Detect which cell encompasses the target text, then output its [x, y] center coordinate. 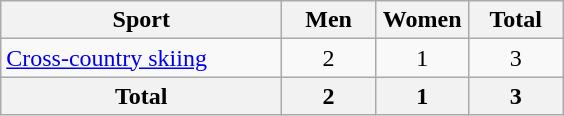
Sport [142, 20]
Men [329, 20]
Women [422, 20]
Cross-country skiing [142, 58]
